Search for the cell housing the specified text and yield its (X, Y) center coordinate. 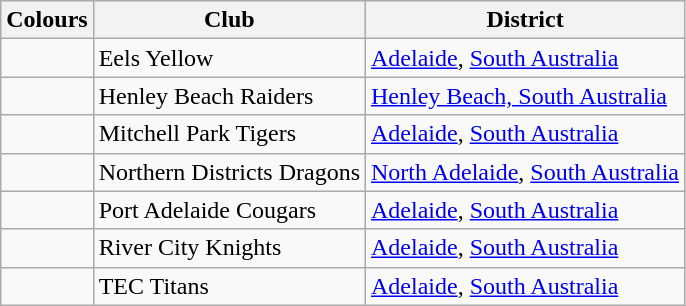
Colours (47, 20)
Port Adelaide Cougars (229, 210)
Mitchell Park Tigers (229, 134)
Eels Yellow (229, 58)
Henley Beach, South Australia (526, 96)
Henley Beach Raiders (229, 96)
TEC Titans (229, 286)
Northern Districts Dragons (229, 172)
North Adelaide, South Australia (526, 172)
River City Knights (229, 248)
District (526, 20)
Club (229, 20)
